Capture the cell that displays the provided text and extract its [X, Y] central coordinate. 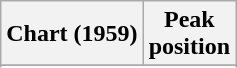
Chart (1959) [72, 34]
Peakposition [189, 34]
